Determine the (X, Y) coordinate at the center of the cell enclosing the given text.  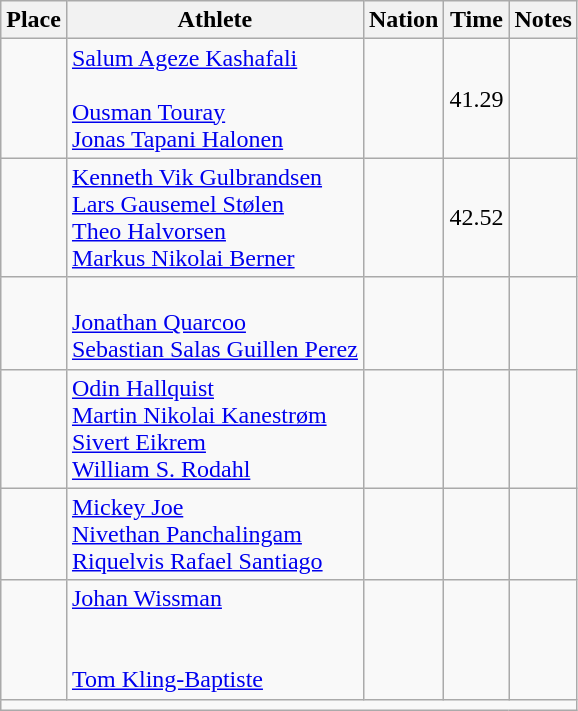
Place (34, 20)
Kenneth Vik GulbrandsenLars Gausemel StølenTheo HalvorsenMarkus Nikolai Berner (214, 218)
Notes (543, 20)
Salum Ageze KashafaliOusman TourayJonas Tapani Halonen (214, 98)
42.52 (476, 218)
Athlete (214, 20)
Odin HallquistMartin Nikolai KanestrømSivert EikremWilliam S. Rodahl (214, 428)
Nation (403, 20)
Mickey JoeNivethan PanchalingamRiquelvis Rafael Santiago (214, 534)
Jonathan QuarcooSebastian Salas Guillen Perez (214, 323)
41.29 (476, 98)
Johan WissmanTom Kling-Baptiste (214, 640)
Time (476, 20)
